Scan for the cell matching the given text and deliver its (x, y) coordinate at center. 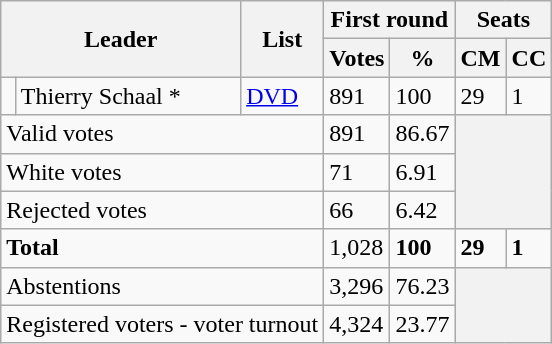
71 (357, 172)
66 (357, 210)
Leader (121, 39)
86.67 (422, 134)
DVD (282, 96)
% (422, 58)
Seats (504, 20)
Thierry Schaal * (128, 96)
Valid votes (162, 134)
List (282, 39)
4,324 (357, 324)
Abstentions (162, 286)
CC (529, 58)
Total (162, 248)
Registered voters - voter turnout (162, 324)
1,028 (357, 248)
6.91 (422, 172)
76.23 (422, 286)
6.42 (422, 210)
White votes (162, 172)
3,296 (357, 286)
First round (390, 20)
Votes (357, 58)
23.77 (422, 324)
Rejected votes (162, 210)
CM (480, 58)
